Identify which cell holds the provided text, then report its [X, Y] central coordinate. 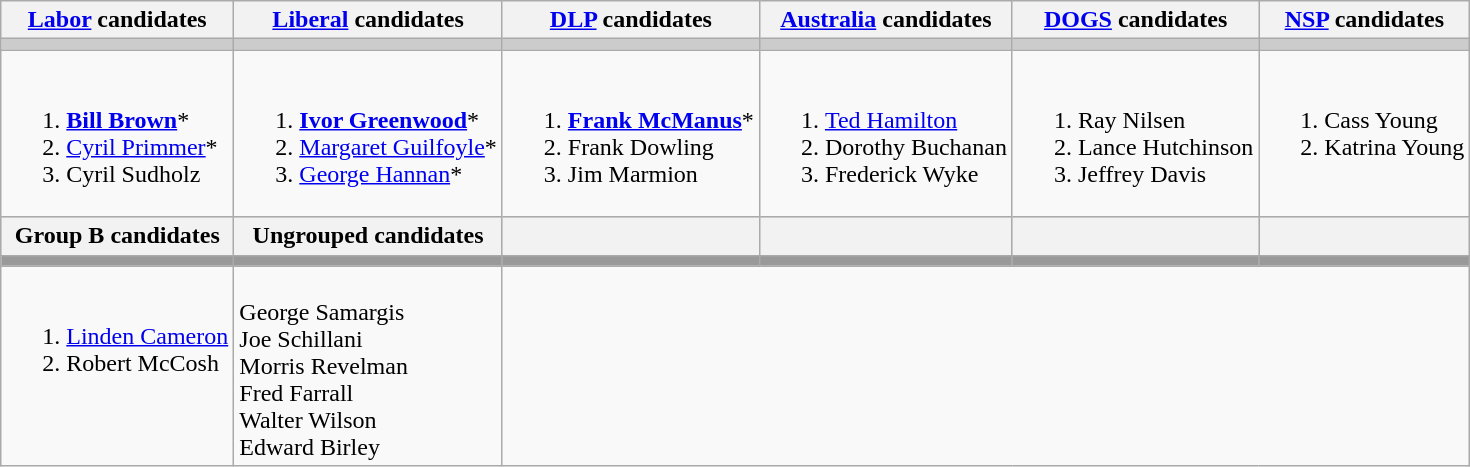
Frank McManus*Frank DowlingJim Marmion [630, 134]
NSP candidates [1364, 20]
Australia candidates [886, 20]
Ted HamiltonDorothy BuchananFrederick Wyke [886, 134]
George Samargis Joe Schillani Morris Revelman Fred Farrall Walter Wilson Edward Birley [368, 366]
Ray NilsenLance HutchinsonJeffrey Davis [1135, 134]
Bill Brown*Cyril Primmer*Cyril Sudholz [118, 134]
Liberal candidates [368, 20]
Ungrouped candidates [368, 236]
DOGS candidates [1135, 20]
Cass YoungKatrina Young [1364, 134]
Group B candidates [118, 236]
Labor candidates [118, 20]
Linden CameronRobert McCosh [118, 366]
DLP candidates [630, 20]
Ivor Greenwood*Margaret Guilfoyle*George Hannan* [368, 134]
